Pinpoint the cell where the given text exists, returning its [X, Y] midpoint coordinate. 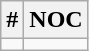
NOC [56, 20]
# [12, 20]
